Provide the [X, Y] coordinate of the cell's center where the given text is located.  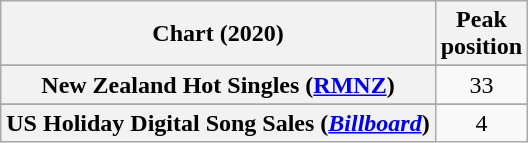
4 [481, 123]
33 [481, 85]
New Zealand Hot Singles (RMNZ) [218, 85]
Chart (2020) [218, 34]
Peakposition [481, 34]
US Holiday Digital Song Sales (Billboard) [218, 123]
